Find where the given text appears and provide that cell's center as (X, Y) coordinate. 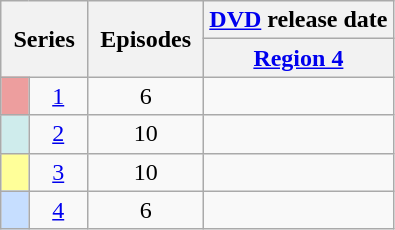
2 (58, 134)
1 (58, 96)
4 (58, 210)
3 (58, 172)
Episodes (146, 39)
Region 4 (298, 58)
DVD release date (298, 20)
Series (44, 39)
